Detect which cell encompasses the target text, then output its [X, Y] center coordinate. 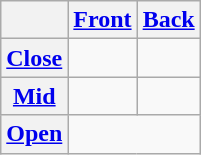
Back [168, 20]
Front [102, 20]
Close [34, 58]
Mid [34, 96]
Open [34, 134]
